From the cell containing the given text, extract its center point as [x, y] coordinate. 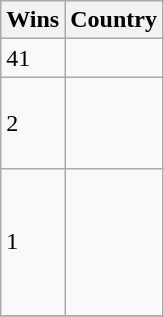
Country [114, 20]
2 [33, 123]
41 [33, 58]
1 [33, 242]
Wins [33, 20]
